Detect which cell encompasses the target text, then output its [x, y] center coordinate. 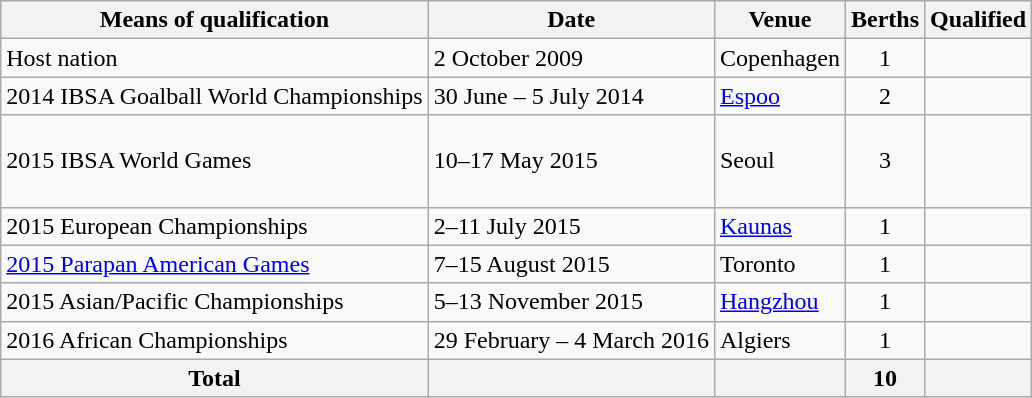
Date [571, 20]
2015 Asian/Pacific Championships [214, 302]
Hangzhou [780, 302]
Copenhagen [780, 58]
2015 European Championships [214, 226]
Algiers [780, 340]
Venue [780, 20]
2016 African Championships [214, 340]
2–11 July 2015 [571, 226]
Means of qualification [214, 20]
2015 IBSA World Games [214, 161]
10–17 May 2015 [571, 161]
Qualified [978, 20]
Host nation [214, 58]
5–13 November 2015 [571, 302]
Kaunas [780, 226]
2 October 2009 [571, 58]
Seoul [780, 161]
Total [214, 378]
2 [884, 96]
2014 IBSA Goalball World Championships [214, 96]
7–15 August 2015 [571, 264]
30 June – 5 July 2014 [571, 96]
2015 Parapan American Games [214, 264]
Toronto [780, 264]
10 [884, 378]
29 February – 4 March 2016 [571, 340]
Espoo [780, 96]
Berths [884, 20]
3 [884, 161]
